For the text-containing cell, return its midpoint in [x, y] coordinate format. 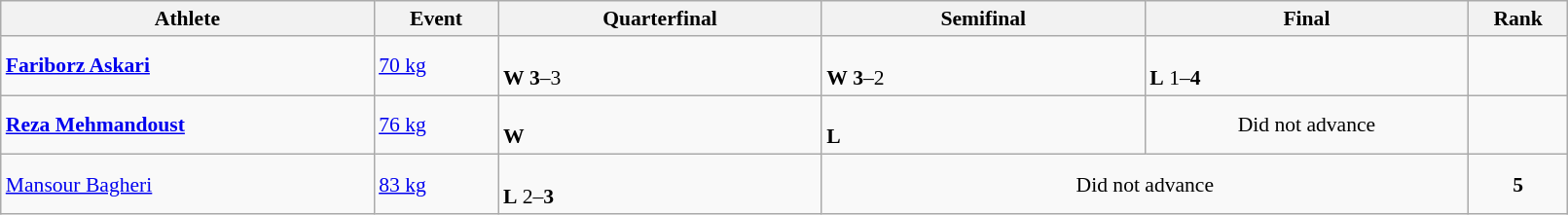
70 kg [436, 66]
L 2–3 [660, 185]
W [660, 125]
Rank [1518, 18]
Event [436, 18]
Semifinal [983, 18]
L 1–4 [1306, 66]
Mansour Bagheri [187, 185]
Quarterfinal [660, 18]
W 3–3 [660, 66]
Reza Mehmandoust [187, 125]
Fariborz Askari [187, 66]
L [983, 125]
83 kg [436, 185]
W 3–2 [983, 66]
76 kg [436, 125]
5 [1518, 185]
Final [1306, 18]
Athlete [187, 18]
